For the text-containing cell, return its midpoint in (x, y) coordinate format. 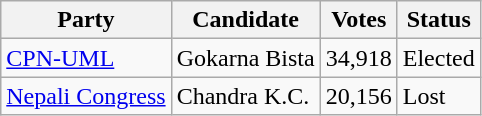
20,156 (358, 96)
Elected (438, 58)
Nepali Congress (86, 96)
Party (86, 20)
Chandra K.C. (246, 96)
Gokarna Bista (246, 58)
Lost (438, 96)
34,918 (358, 58)
Candidate (246, 20)
CPN-UML (86, 58)
Votes (358, 20)
Status (438, 20)
